For the text-containing cell, return its midpoint in (x, y) coordinate format. 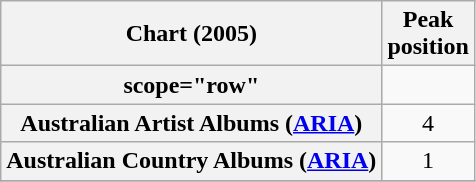
Chart (2005) (192, 34)
4 (428, 123)
scope="row" (192, 85)
Peakposition (428, 34)
Australian Country Albums (ARIA) (192, 161)
Australian Artist Albums (ARIA) (192, 123)
1 (428, 161)
